Return [x, y] of the center of cell containing provided text 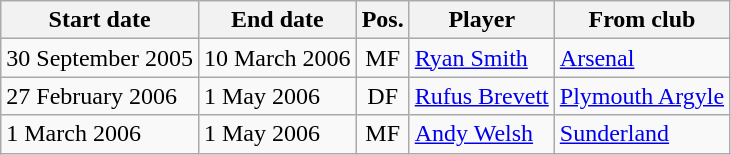
Ryan Smith [482, 58]
DF [382, 96]
Start date [100, 20]
Arsenal [642, 58]
Plymouth Argyle [642, 96]
Andy Welsh [482, 134]
End date [277, 20]
30 September 2005 [100, 58]
Player [482, 20]
27 February 2006 [100, 96]
10 March 2006 [277, 58]
Pos. [382, 20]
1 March 2006 [100, 134]
Sunderland [642, 134]
From club [642, 20]
Rufus Brevett [482, 96]
